Capture the cell that displays the provided text and extract its [x, y] central coordinate. 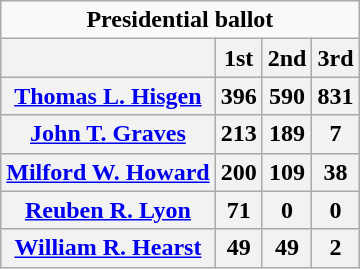
38 [336, 172]
213 [238, 134]
John T. Graves [108, 134]
Milford W. Howard [108, 172]
1st [238, 58]
2 [336, 248]
590 [287, 96]
109 [287, 172]
71 [238, 210]
Reuben R. Lyon [108, 210]
189 [287, 134]
William R. Hearst [108, 248]
396 [238, 96]
831 [336, 96]
Presidential ballot [180, 20]
Thomas L. Hisgen [108, 96]
200 [238, 172]
7 [336, 134]
3rd [336, 58]
2nd [287, 58]
